Identify which cell holds the provided text, then report its (x, y) central coordinate. 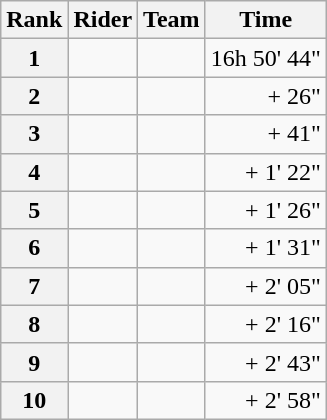
+ 2' 05" (266, 286)
1 (34, 58)
+ 26" (266, 96)
7 (34, 286)
9 (34, 362)
5 (34, 210)
+ 2' 43" (266, 362)
+ 1' 26" (266, 210)
+ 2' 16" (266, 324)
Time (266, 20)
+ 1' 31" (266, 248)
8 (34, 324)
Rank (34, 20)
2 (34, 96)
Team (172, 20)
Rider (103, 20)
16h 50' 44" (266, 58)
+ 2' 58" (266, 400)
6 (34, 248)
3 (34, 134)
4 (34, 172)
+ 1' 22" (266, 172)
+ 41" (266, 134)
10 (34, 400)
